Provide the (X, Y) coordinate of the cell's center where the given text is located.  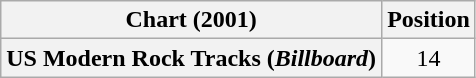
14 (429, 58)
US Modern Rock Tracks (Billboard) (192, 58)
Position (429, 20)
Chart (2001) (192, 20)
